Provide the [x, y] coordinate of the cell's center where the given text is located.  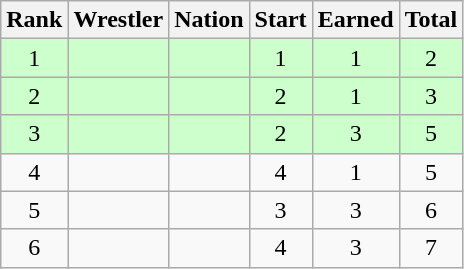
7 [431, 248]
Start [280, 20]
Wrestler [118, 20]
Nation [209, 20]
Earned [356, 20]
Total [431, 20]
Rank [34, 20]
